From the cell containing the given text, extract its center point as [X, Y] coordinate. 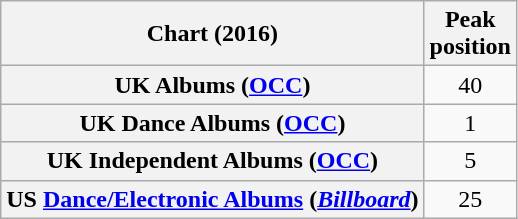
5 [470, 161]
1 [470, 123]
25 [470, 199]
Chart (2016) [212, 34]
UK Independent Albums (OCC) [212, 161]
40 [470, 85]
US Dance/Electronic Albums (Billboard) [212, 199]
UK Dance Albums (OCC) [212, 123]
UK Albums (OCC) [212, 85]
Peakposition [470, 34]
